Pinpoint the cell where the given text exists, returning its [X, Y] midpoint coordinate. 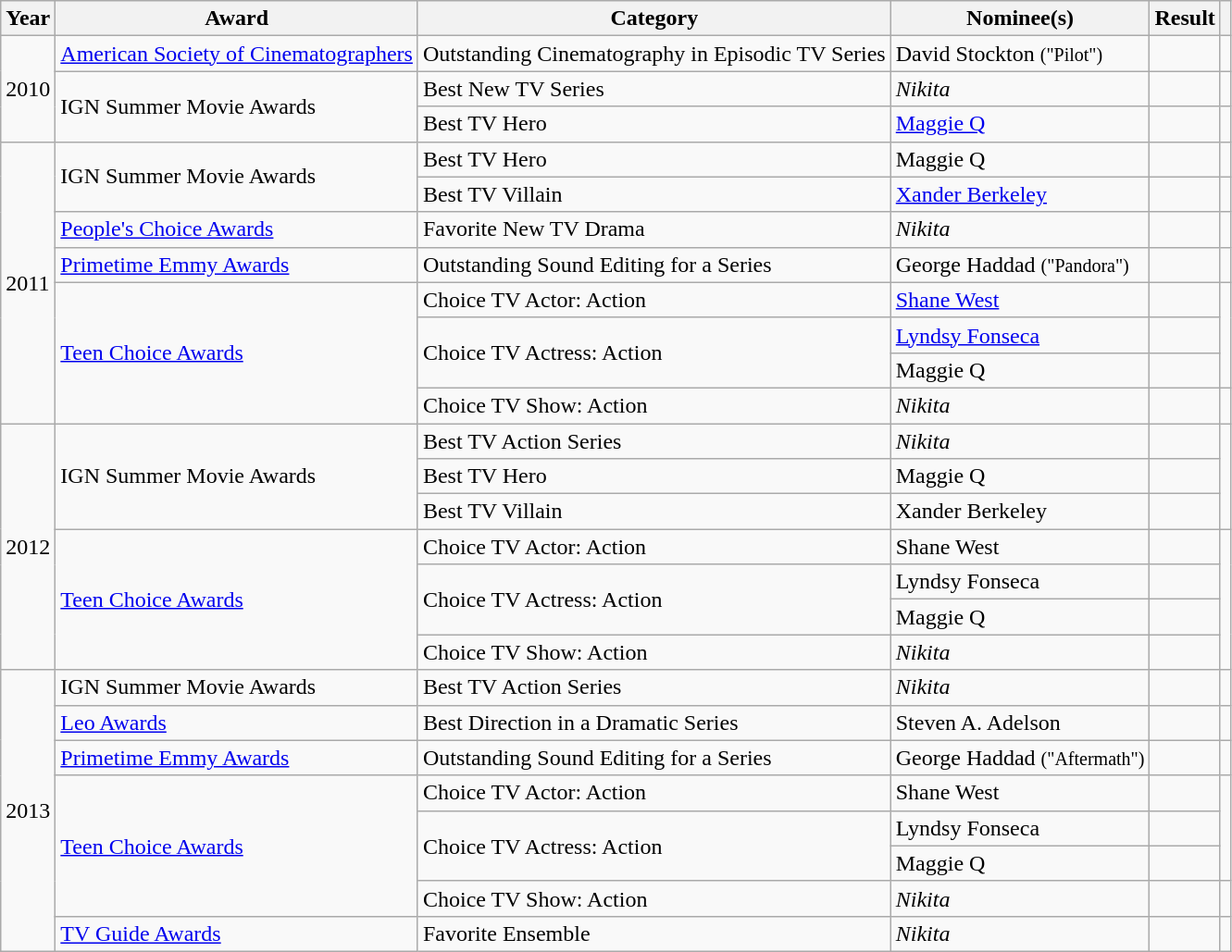
David Stockton ("Pilot") [1020, 54]
Best New TV Series [653, 89]
2012 [28, 547]
Category [653, 19]
Favorite Ensemble [653, 933]
Nominee(s) [1020, 19]
Leo Awards [237, 723]
TV Guide Awards [237, 933]
2011 [28, 282]
People's Choice Awards [237, 229]
George Haddad ("Aftermath") [1020, 758]
Award [237, 19]
Steven A. Adelson [1020, 723]
Best Direction in a Dramatic Series [653, 723]
George Haddad ("Pandora") [1020, 265]
American Society of Cinematographers [237, 54]
2010 [28, 89]
Outstanding Cinematography in Episodic TV Series [653, 54]
2013 [28, 810]
Result [1185, 19]
Year [28, 19]
Favorite New TV Drama [653, 229]
